Capture the cell that displays the provided text and extract its [x, y] central coordinate. 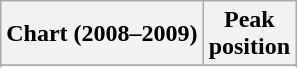
Peakposition [249, 34]
Chart (2008–2009) [102, 34]
